Identify which cell holds the provided text, then report its [x, y] central coordinate. 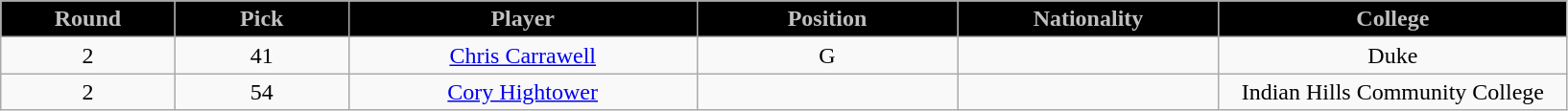
Indian Hills Community College [1393, 92]
Duke [1393, 55]
Chris Carrawell [522, 55]
G [827, 55]
Player [522, 19]
Pick [261, 19]
Cory Hightower [522, 92]
54 [261, 92]
College [1393, 19]
Position [827, 19]
41 [261, 55]
Nationality [1088, 19]
Round [88, 19]
